Provide the (X, Y) coordinate of the cell's center where the given text is located.  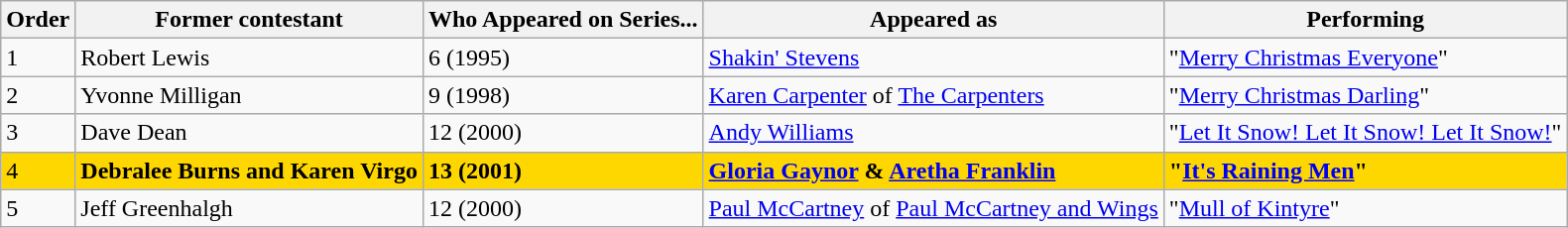
"Let It Snow! Let It Snow! Let It Snow!" (1365, 133)
5 (38, 208)
Andy Williams (933, 133)
Order (38, 20)
3 (38, 133)
6 (1995) (563, 57)
4 (38, 171)
Robert Lewis (250, 57)
Dave Dean (250, 133)
Paul McCartney of Paul McCartney and Wings (933, 208)
13 (2001) (563, 171)
Yvonne Milligan (250, 95)
Performing (1365, 20)
Karen Carpenter of The Carpenters (933, 95)
Appeared as (933, 20)
"Mull of Kintyre" (1365, 208)
1 (38, 57)
Former contestant (250, 20)
Jeff Greenhalgh (250, 208)
"Merry Christmas Everyone" (1365, 57)
9 (1998) (563, 95)
Who Appeared on Series... (563, 20)
2 (38, 95)
Shakin' Stevens (933, 57)
"It's Raining Men" (1365, 171)
Gloria Gaynor & Aretha Franklin (933, 171)
"Merry Christmas Darling" (1365, 95)
Debralee Burns and Karen Virgo (250, 171)
